Pinpoint the cell where the given text exists, returning its (X, Y) midpoint coordinate. 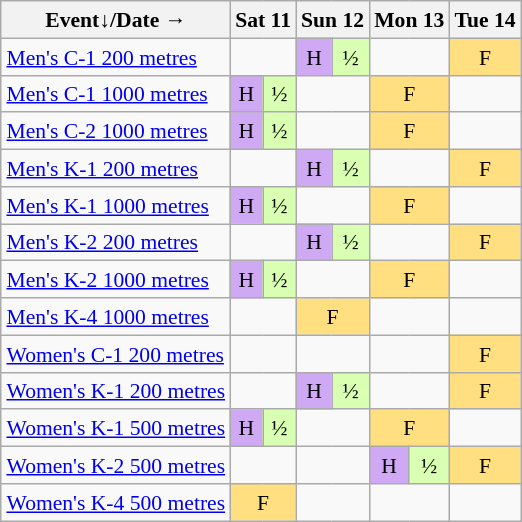
Event↓/Date → (116, 20)
Sun 12 (332, 20)
Men's K-2 200 metres (116, 242)
Women's K-4 500 metres (116, 502)
Men's C-1 200 metres (116, 56)
Men's C-2 1000 metres (116, 130)
Women's K-1 500 metres (116, 428)
Tue 14 (484, 20)
Men's K-2 1000 metres (116, 280)
Women's K-2 500 metres (116, 464)
Women's C-1 200 metres (116, 354)
Women's K-1 200 metres (116, 390)
Men's C-1 1000 metres (116, 94)
Mon 13 (409, 20)
Men's K-1 1000 metres (116, 204)
Men's K-4 1000 metres (116, 316)
Men's K-1 200 metres (116, 168)
Sat 11 (263, 20)
